Return the (x, y) coordinate for the center point of the cell that contains the specified text.  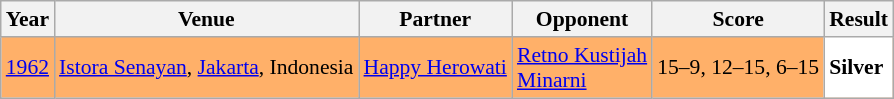
Istora Senayan, Jakarta, Indonesia (206, 68)
Score (738, 19)
Silver (858, 68)
1962 (28, 68)
Retno Kustijah Minarni (582, 68)
Year (28, 19)
Result (858, 19)
15–9, 12–15, 6–15 (738, 68)
Happy Herowati (436, 68)
Opponent (582, 19)
Venue (206, 19)
Partner (436, 19)
